From the cell containing the given text, extract its center point as (X, Y) coordinate. 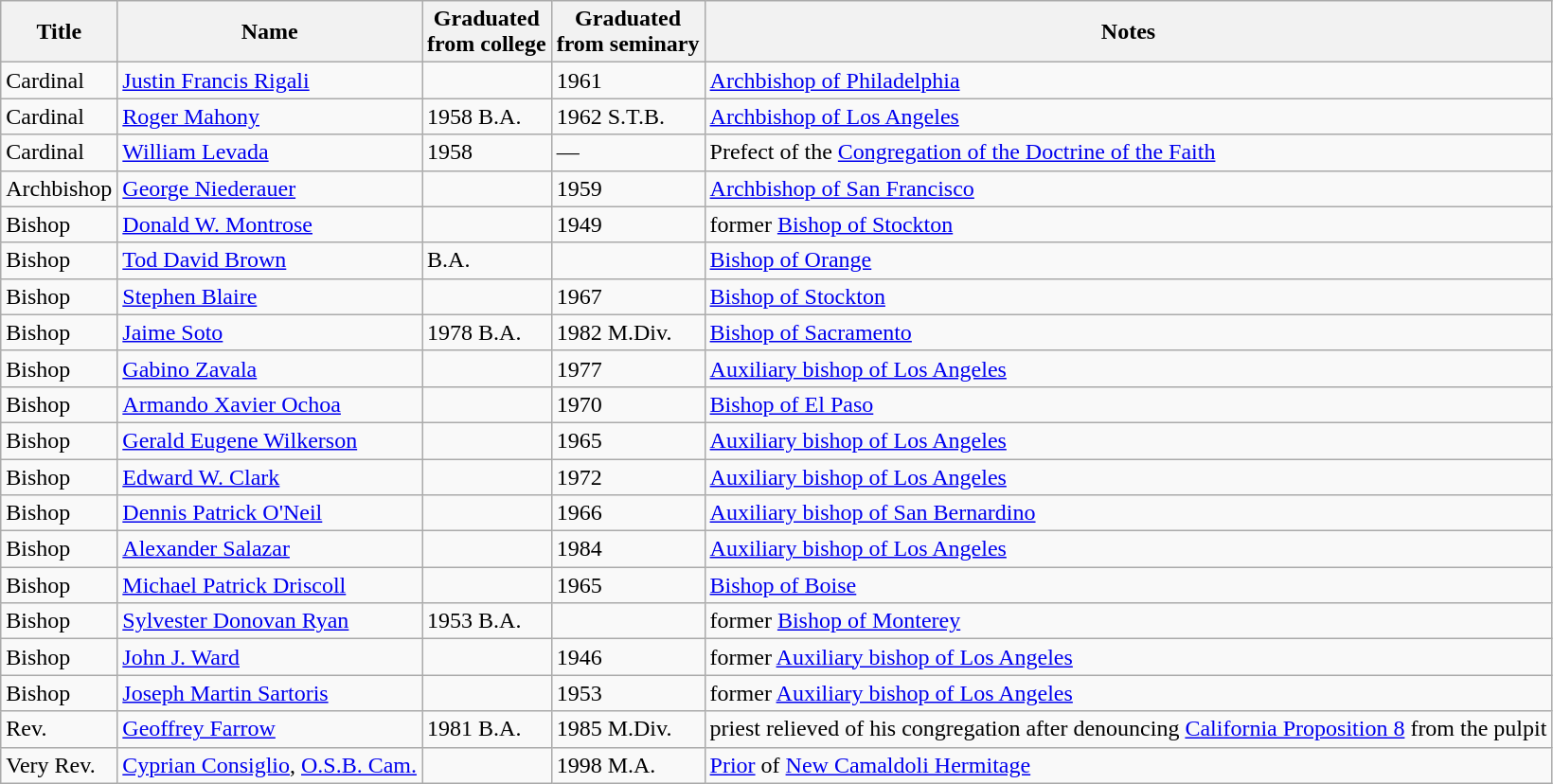
1967 (628, 296)
1982 M.Div. (628, 332)
1958 B.A. (487, 116)
1953 B.A. (487, 621)
Graduated from seminary (628, 32)
Archbishop of Philadelphia (1129, 80)
B.A. (487, 260)
Armando Xavier Ochoa (270, 404)
William Levada (270, 152)
Archbishop of Los Angeles (1129, 116)
Notes (1129, 32)
Prefect of the Congregation of the Doctrine of the Faith (1129, 152)
1961 (628, 80)
priest relieved of his congregation after denouncing California Proposition 8 from the pulpit (1129, 729)
Jaime Soto (270, 332)
Prior of New Camaldoli Hermitage (1129, 765)
1970 (628, 404)
Auxiliary bishop of San Bernardino (1129, 513)
Title (59, 32)
Bishop of Orange (1129, 260)
Bishop of Sacramento (1129, 332)
Michael Patrick Driscoll (270, 585)
Gerald Eugene Wilkerson (270, 440)
1972 (628, 476)
1985 M.Div. (628, 729)
1978 B.A. (487, 332)
Donald W. Montrose (270, 224)
1977 (628, 368)
1946 (628, 657)
Name (270, 32)
1981 B.A. (487, 729)
1962 S.T.B. (628, 116)
former Bishop of Stockton (1129, 224)
1958 (487, 152)
Roger Mahony (270, 116)
1959 (628, 188)
former Bishop of Monterey (1129, 621)
1984 (628, 549)
Archbishop (59, 188)
Justin Francis Rigali (270, 80)
Very Rev. (59, 765)
Joseph Martin Sartoris (270, 693)
Rev. (59, 729)
1998 M.A. (628, 765)
Graduatedfrom college (487, 32)
Edward W. Clark (270, 476)
Gabino Zavala (270, 368)
Sylvester Donovan Ryan (270, 621)
Geoffrey Farrow (270, 729)
— (628, 152)
Dennis Patrick O'Neil (270, 513)
Stephen Blaire (270, 296)
1953 (628, 693)
Alexander Salazar (270, 549)
Bishop of Boise (1129, 585)
Cyprian Consiglio, O.S.B. Cam. (270, 765)
John J. Ward (270, 657)
1949 (628, 224)
Bishop of El Paso (1129, 404)
George Niederauer (270, 188)
Archbishop of San Francisco (1129, 188)
1966 (628, 513)
Bishop of Stockton (1129, 296)
Tod David Brown (270, 260)
